Extract the (x, y) coordinate from the center of the cell holding the provided text.  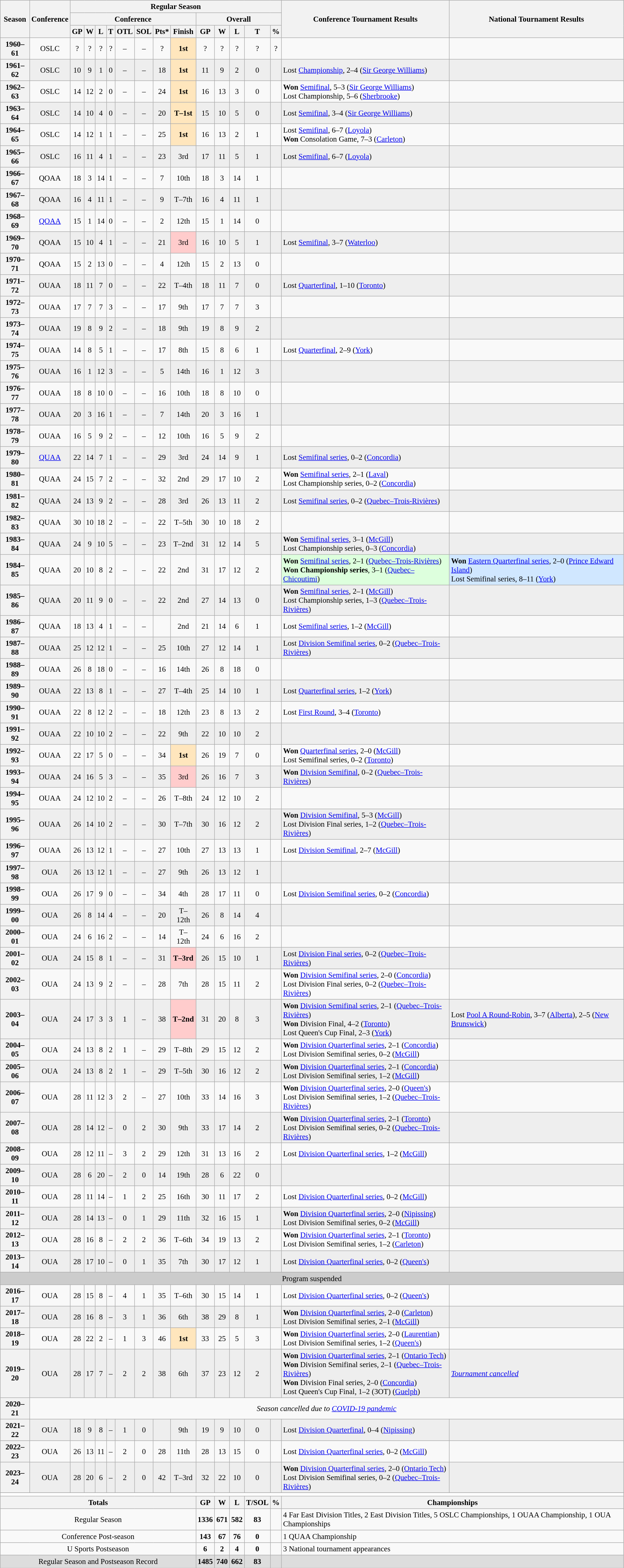
T/SOL (257, 1503)
Won Quarterfinal series, 2–0 (McGill)Lost Semifinal series, 0–2 (Toronto) (365, 756)
2004–05 (15, 1050)
Lost Quarterfinal, 1–10 (Toronto) (365, 285)
2012–13 (15, 1240)
Lost Semifinal series, 0–2 (Concordia) (365, 458)
Season (15, 19)
740 (222, 1562)
1964–65 (15, 135)
1968–69 (15, 221)
2010–11 (15, 1197)
Lost Semifinal, 3–4 (Sir George Williams) (365, 113)
1994–95 (15, 798)
1967–68 (15, 199)
1999–00 (15, 915)
3 National tournament appearances (452, 1549)
1966–67 (15, 178)
662 (237, 1562)
Won Division Quarterfinal series, 2–1 (Toronto)Lost Division Semifinal series, 0–2 (Quebec–Trois-Rivières) (365, 1128)
1998–99 (15, 894)
Overall (238, 19)
U Sports Postseason (98, 1549)
Conference Tournament Results (365, 19)
1972–73 (15, 307)
2021–22 (15, 1430)
2023–24 (15, 1478)
Won Division Quarterfinal series, 2–1 (Concordia)Lost Division Semifinal series, 1–2 (McGill) (365, 1071)
Lost Semifinal, 6–7 (Loyola) (365, 157)
1 QUAA Championship (452, 1537)
Won Division Quarterfinal series, 2–0 (Laurentian)Lost Division Semifinal series, 1–2 (Queen's) (365, 1339)
Lost Semifinal series, 1–2 (McGill) (365, 626)
2006–07 (15, 1097)
67 (222, 1537)
2011–12 (15, 1218)
Lost First Round, 3–4 (Toronto) (365, 712)
Lost Championship, 2–4 (Sir George Williams) (365, 70)
1977–78 (15, 414)
Won Division Semifinal series, 2–1 (Quebec–Trois-Rivières)Won Division Final, 4–2 (Toronto)Lost Queen's Cup Final, 2–3 (York) (365, 1019)
Program suspended (312, 1278)
143 (205, 1537)
Won Division Quarterfinal series, 2–1 (Concordia)Lost Division Semifinal series, 0–2 (McGill) (365, 1050)
1962–63 (15, 92)
2018–19 (15, 1339)
Finish (183, 32)
Lost Semifinal, 6–7 (Loyola)Won Consolation Game, 7–3 (Carleton) (365, 135)
1965–66 (15, 157)
1981–82 (15, 500)
Won Semifinal series, 2–1 (Quebec–Trois-Rivières)Won Championship series, 3–1 (Quebec–Chicoutimi) (365, 570)
Won Division Quarterfinal series, 2–0 (Nipissing)Lost Division Semifinal series, 0–2 (McGill) (365, 1218)
Totals (98, 1503)
2003–04 (15, 1019)
Won Semifinal series, 2–1 (Laval)Lost Championship series, 0–2 (Concordia) (365, 479)
Won Division Quarterfinal series, 2–0 (Carleton)Lost Division Semifinal series, 2–1 (McGill) (365, 1317)
Lost Division Quarterfinal, 0–4 (Nipissing) (365, 1430)
582 (237, 1519)
8th (183, 350)
4th (183, 894)
1996–97 (15, 850)
Tournament cancelled (536, 1373)
1485 (205, 1562)
1975–76 (15, 372)
Won Division Semifinal, 0–2 (Quebec–Trois-Rivières) (365, 777)
2001–02 (15, 958)
1992–93 (15, 756)
1988–89 (15, 669)
1995–96 (15, 824)
1978–79 (15, 436)
2020–21 (15, 1409)
16th (183, 1197)
1986–87 (15, 626)
2022–23 (15, 1451)
2009–10 (15, 1176)
Lost Pool A Round-Robin, 3–7 (Alberta), 2–5 (New Brunswick) (536, 1019)
2000–01 (15, 936)
1991–92 (15, 734)
1979–80 (15, 458)
1973–74 (15, 329)
1997–98 (15, 872)
1989–90 (15, 691)
1982–83 (15, 522)
1985–86 (15, 600)
1983–84 (15, 544)
Won Division Quarterfinal series, 2–1 (Toronto)Lost Division Semifinal series, 1–2 (Carleton) (365, 1240)
Championships (452, 1503)
1970–71 (15, 264)
Lost Quarterfinal, 2–9 (York) (365, 350)
19th (183, 1176)
SOL (144, 32)
Season cancelled due to COVID-19 pandemic (326, 1409)
OTL (125, 32)
2002–03 (15, 984)
1993–94 (15, 777)
4 Far East Division Titles, 2 East Division Titles, 5 OSLC Championships, 1 OUAA Championship, 1 OUA Championships (452, 1519)
1969–70 (15, 243)
Conference Post-season (98, 1537)
Won Semifinal series, 3–1 (McGill)Lost Championship series, 0–3 (Concordia) (365, 544)
Won Division Semifinal, 5–3 (McGill)Lost Division Final series, 1–2 (Quebec–Trois-Rivières) (365, 824)
2005–06 (15, 1071)
37 (205, 1373)
46 (162, 1339)
1974–75 (15, 350)
Lost Quarterfinal series, 1–2 (York) (365, 691)
1336 (205, 1519)
Won Division Quarterfinal series, 2–0 (Queen's)Lost Division Semifinal series, 1–2 (Quebec–Trois-Rivières) (365, 1097)
Regular Season and Postseason Record (98, 1562)
2013–14 (15, 1261)
Pts* (162, 32)
671 (222, 1519)
Lost Division Quarterfinal series, 1–2 (McGill) (365, 1154)
42 (162, 1478)
2016–17 (15, 1295)
1980–81 (15, 479)
National Tournament Results (536, 19)
Lost Division Semifinal series, 0–2 (Quebec–Trois-Rivières) (365, 648)
Lost Semifinal, 3–7 (Waterloo) (365, 243)
1987–88 (15, 648)
1963–64 (15, 113)
Won Division Semifinal series, 2–0 (Concordia)Lost Division Final series, 0–2 (Quebec–Trois-Rivières) (365, 984)
Lost Division Semifinal series, 0–2 (Concordia) (365, 894)
Won Semifinal, 5–3 (Sir George Williams)Lost Championship, 5–6 (Sherbrooke) (365, 92)
76 (237, 1537)
T–1st (183, 113)
1984–85 (15, 570)
1960–61 (15, 49)
Won Division Quarterfinal series, 2–0 (Ontario Tech)Lost Division Semifinal series, 0–2 (Quebec–Trois-Rivières) (365, 1478)
2019–20 (15, 1373)
1976–77 (15, 393)
2008–09 (15, 1154)
Won Semifinal series, 2–1 (McGill)Lost Championship series, 1–3 (Quebec–Trois-Rivières) (365, 600)
Won Eastern Quarterfinal series, 2–0 (Prince Edward Island)Lost Semifinal series, 8–11 (York) (536, 570)
2017–18 (15, 1317)
Lost Semifinal series, 0–2 (Quebec–Trois-Rivières) (365, 500)
1961–62 (15, 70)
1990–91 (15, 712)
Lost Division Semifinal, 2–7 (McGill) (365, 850)
Lost Division Final series, 0–2 (Quebec–Trois-Rivières) (365, 958)
1971–72 (15, 285)
2007–08 (15, 1128)
